Find where the given text appears and provide that cell's center as (x, y) coordinate. 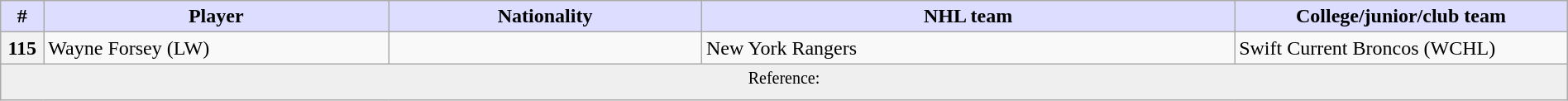
# (22, 17)
NHL team (968, 17)
Nationality (546, 17)
Reference: (784, 83)
Wayne Forsey (LW) (217, 48)
College/junior/club team (1401, 17)
New York Rangers (968, 48)
115 (22, 48)
Swift Current Broncos (WCHL) (1401, 48)
Player (217, 17)
